Find where the given text appears and provide that cell's center as [X, Y] coordinate. 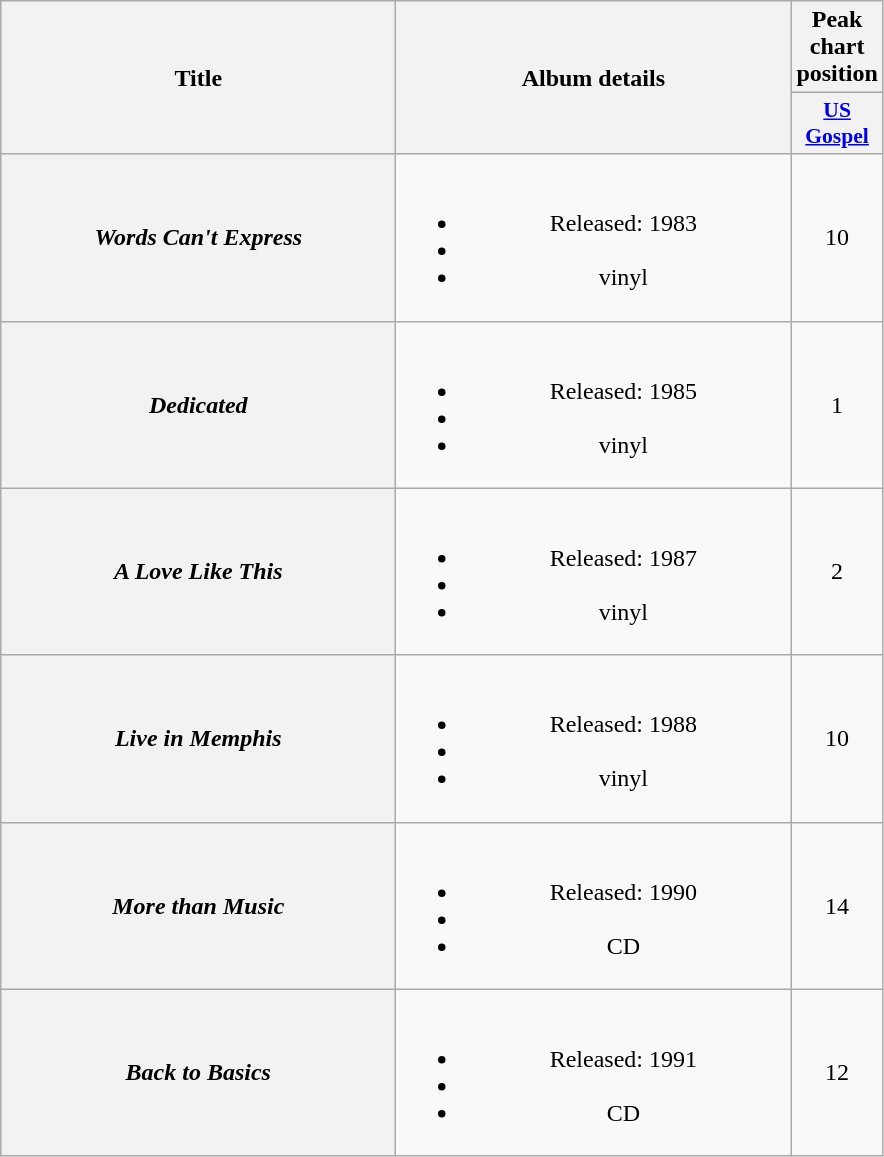
Released: 1987vinyl [594, 572]
Released: 1991CD [594, 1072]
1 [837, 404]
Dedicated [198, 404]
A Love Like This [198, 572]
Released: 1985vinyl [594, 404]
2 [837, 572]
Words Can't Express [198, 238]
Back to Basics [198, 1072]
Released: 1983vinyl [594, 238]
12 [837, 1072]
Released: 1990CD [594, 906]
More than Music [198, 906]
Title [198, 78]
Album details [594, 78]
14 [837, 906]
Peak chart position [837, 47]
USGospel [837, 124]
Live in Memphis [198, 738]
Released: 1988vinyl [594, 738]
